Scan for the cell matching the given text and deliver its (X, Y) coordinate at center. 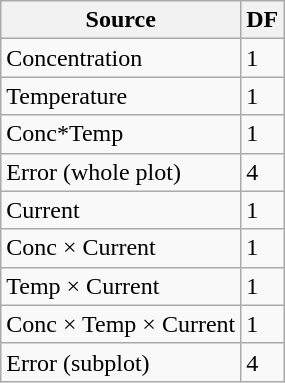
Conc*Temp (121, 134)
Error (whole plot) (121, 172)
Source (121, 20)
DF (262, 20)
Current (121, 210)
Temp × Current (121, 286)
Error (subplot) (121, 362)
Concentration (121, 58)
Conc × Current (121, 248)
Temperature (121, 96)
Conc × Temp × Current (121, 324)
